Capture the cell that displays the provided text and extract its (x, y) central coordinate. 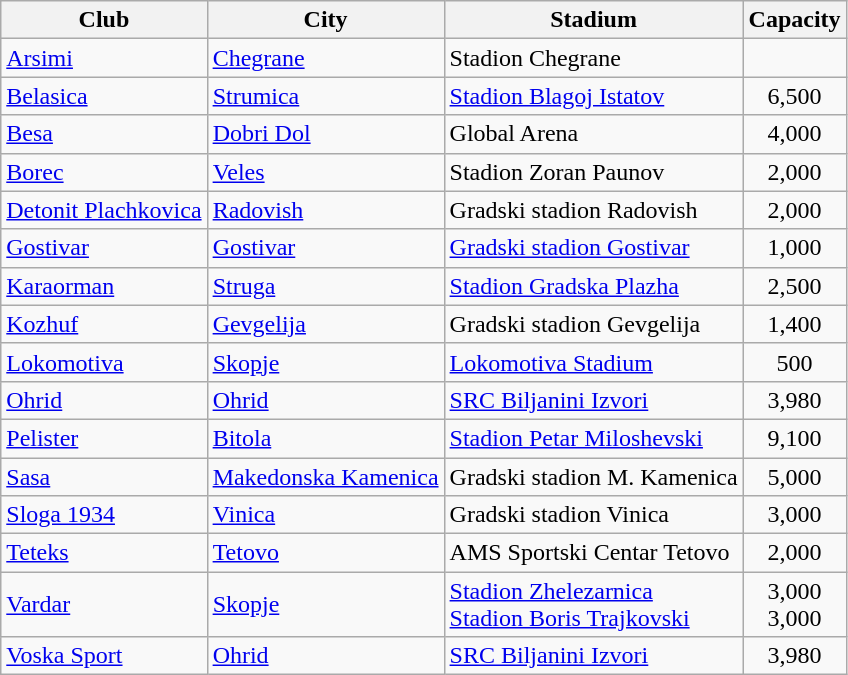
Gradski stadion Radovish (594, 210)
Pelister (104, 438)
Belasica (104, 96)
Stadion ZhelezarnicaStadion Boris Trajkovski (594, 604)
Radovish (326, 210)
Vardar (104, 604)
Stadion Petar Miloshevski (594, 438)
1,400 (794, 324)
3,000 (794, 515)
Gradski stadion Gostivar (594, 248)
Struga (326, 286)
Sasa (104, 477)
Sloga 1934 (104, 515)
Stadion Zoran Paunov (594, 172)
Gevgelija (326, 324)
Stadion Chegrane (594, 58)
4,000 (794, 134)
Karaorman (104, 286)
Chegrane (326, 58)
Stadium (594, 20)
Lokomotiva Stadium (594, 362)
Besa (104, 134)
Club (104, 20)
1,000 (794, 248)
Dobri Dol (326, 134)
Stadion Blagoj Istatov (594, 96)
City (326, 20)
Capacity (794, 20)
Gradski stadion Vinica (594, 515)
Veles (326, 172)
Global Arena (594, 134)
Strumica (326, 96)
Tetovo (326, 553)
5,000 (794, 477)
Bitola (326, 438)
2,500 (794, 286)
Teteks (104, 553)
AMS Sportski Centar Tetovo (594, 553)
Kozhuf (104, 324)
Gradski stadion M. Kamenica (594, 477)
Voska Sport (104, 656)
Stadion Gradska Plazha (594, 286)
Makedonska Kamenica (326, 477)
Detonit Plachkovica (104, 210)
6,500 (794, 96)
500 (794, 362)
Gradski stadion Gevgelija (594, 324)
Vinica (326, 515)
Lokomotiva (104, 362)
3,0003,000 (794, 604)
Borec (104, 172)
9,100 (794, 438)
Arsimi (104, 58)
